Search for the cell housing the specified text and yield its [x, y] center coordinate. 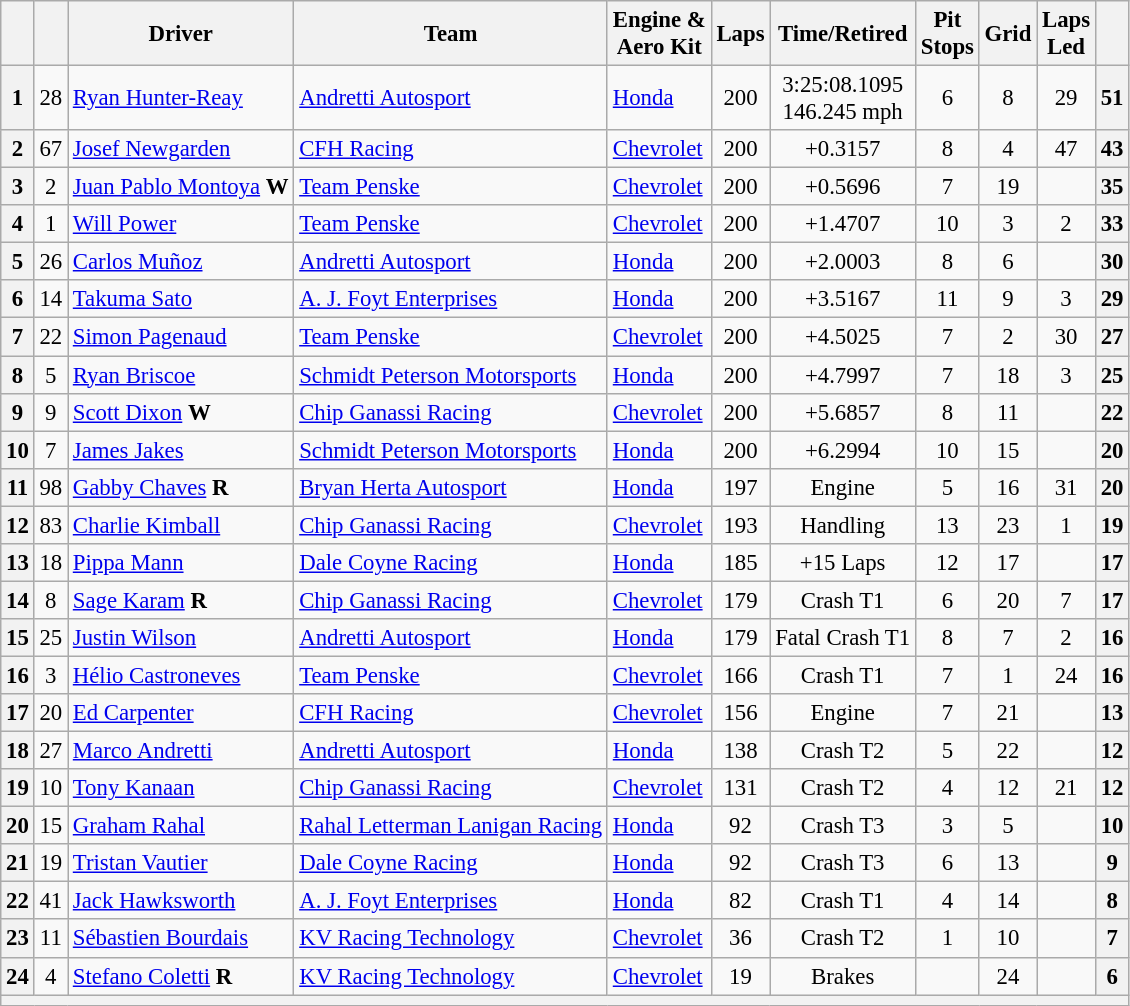
PitStops [947, 34]
Stefano Coletti R [181, 976]
Hélio Castroneves [181, 675]
Pippa Mann [181, 563]
Sage Karam R [181, 600]
43 [1112, 149]
+0.3157 [843, 149]
Charlie Kimball [181, 525]
+5.6857 [843, 412]
Scott Dixon W [181, 412]
Ryan Hunter-Reay [181, 98]
Juan Pablo Montoya W [181, 187]
Tony Kanaan [181, 788]
Justin Wilson [181, 638]
Gabby Chaves R [181, 487]
28 [50, 98]
Takuma Sato [181, 299]
185 [740, 563]
26 [50, 262]
Engine &Aero Kit [659, 34]
Laps [740, 34]
Carlos Muñoz [181, 262]
131 [740, 788]
47 [1066, 149]
51 [1112, 98]
Handling [843, 525]
41 [50, 901]
Marco Andretti [181, 751]
31 [1066, 487]
+2.0003 [843, 262]
+15 Laps [843, 563]
Fatal Crash T1 [843, 638]
193 [740, 525]
98 [50, 487]
Will Power [181, 224]
Team [451, 34]
+6.2994 [843, 450]
Ed Carpenter [181, 713]
Jack Hawksworth [181, 901]
Ryan Briscoe [181, 375]
3:25:08.1095146.245 mph [843, 98]
+4.5025 [843, 337]
Josef Newgarden [181, 149]
Simon Pagenaud [181, 337]
Bryan Herta Autosport [451, 487]
Tristan Vautier [181, 863]
+3.5167 [843, 299]
LapsLed [1066, 34]
33 [1112, 224]
Rahal Letterman Lanigan Racing [451, 826]
Time/Retired [843, 34]
+4.7997 [843, 375]
Driver [181, 34]
166 [740, 675]
Sébastien Bourdais [181, 939]
+1.4707 [843, 224]
156 [740, 713]
Grid [1008, 34]
36 [740, 939]
Brakes [843, 976]
82 [740, 901]
67 [50, 149]
+0.5696 [843, 187]
197 [740, 487]
83 [50, 525]
Graham Rahal [181, 826]
James Jakes [181, 450]
35 [1112, 187]
138 [740, 751]
